Capture the cell that displays the provided text and extract its [x, y] central coordinate. 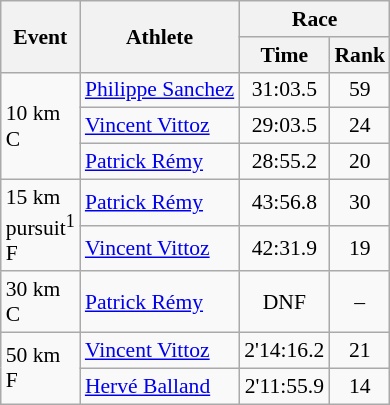
30 [360, 202]
50 km F [40, 368]
DNF [284, 302]
Rank [360, 55]
20 [360, 162]
Time [284, 55]
59 [360, 90]
43:56.8 [284, 202]
19 [360, 248]
28:55.2 [284, 162]
Athlete [160, 36]
10 km C [40, 126]
31:03.5 [284, 90]
30 km C [40, 302]
2'14:16.2 [284, 351]
24 [360, 126]
14 [360, 386]
Philippe Sanchez [160, 90]
Event [40, 36]
42:31.9 [284, 248]
Hervé Balland [160, 386]
2'11:55.9 [284, 386]
Race [314, 19]
– [360, 302]
29:03.5 [284, 126]
15 km pursuit1 F [40, 225]
21 [360, 351]
